Return (X, Y) of the center of cell containing provided text 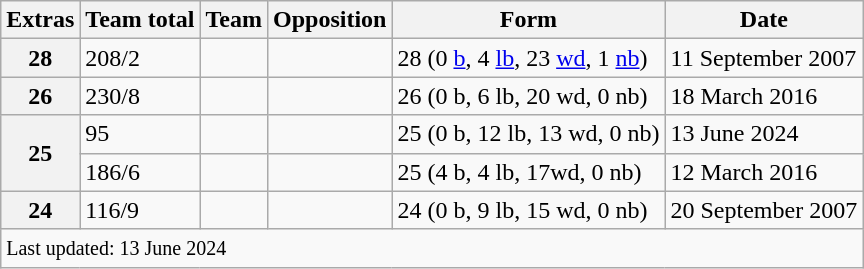
208/2 (140, 58)
Date (764, 20)
Team (234, 20)
Last updated: 13 June 2024 (432, 248)
95 (140, 134)
Form (528, 20)
230/8 (140, 96)
25 (0 b, 12 lb, 13 wd, 0 nb) (528, 134)
25 (4 b, 4 lb, 17wd, 0 nb) (528, 172)
28 (0 b, 4 lb, 23 wd, 1 nb) (528, 58)
116/9 (140, 210)
11 September 2007 (764, 58)
24 (40, 210)
Team total (140, 20)
186/6 (140, 172)
28 (40, 58)
24 (0 b, 9 lb, 15 wd, 0 nb) (528, 210)
18 March 2016 (764, 96)
Extras (40, 20)
26 (40, 96)
20 September 2007 (764, 210)
25 (40, 153)
13 June 2024 (764, 134)
26 (0 b, 6 lb, 20 wd, 0 nb) (528, 96)
Opposition (329, 20)
12 March 2016 (764, 172)
